Locate the cell with the specified text and output its (X, Y) center coordinate. 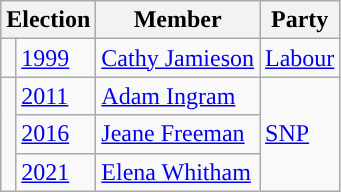
Labour (300, 58)
Party (300, 20)
Jeane Freeman (178, 134)
Member (178, 20)
2011 (56, 96)
SNP (300, 134)
1999 (56, 58)
Elena Whitham (178, 172)
Adam Ingram (178, 96)
Cathy Jamieson (178, 58)
Election (48, 20)
2021 (56, 172)
2016 (56, 134)
